For the text-containing cell, return its midpoint in [x, y] coordinate format. 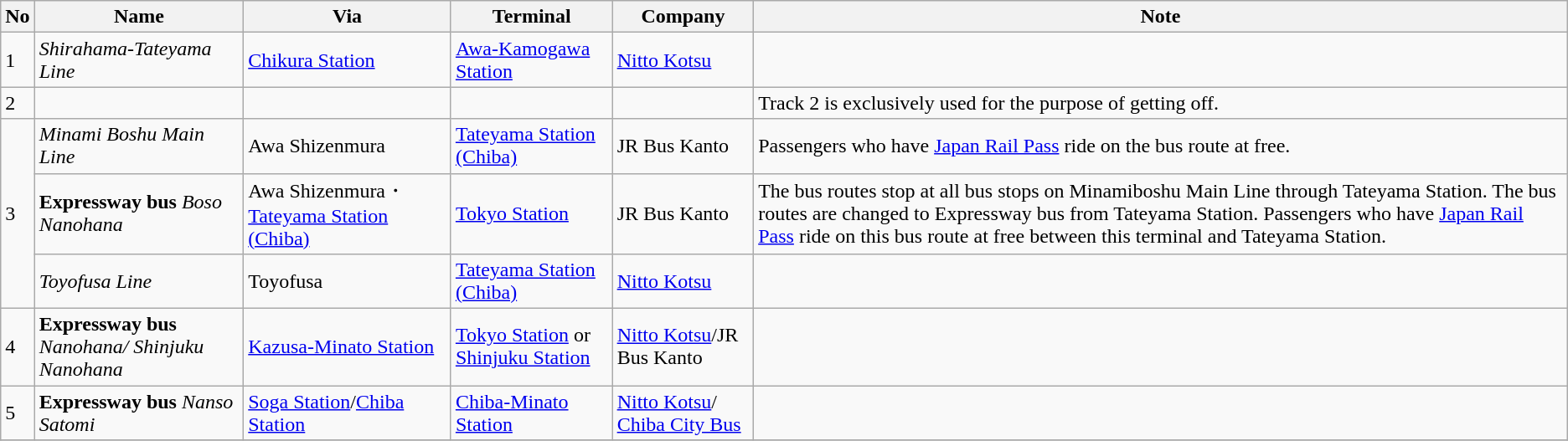
Terminal [531, 17]
Tokyo Station or Shinjuku Station [531, 347]
Passengers who have Japan Rail Pass ride on the bus route at free. [1161, 146]
Expressway bus Nanohana/ Shinjuku Nanohana [139, 347]
Via [348, 17]
5 [18, 413]
Name [139, 17]
4 [18, 347]
3 [18, 214]
Awa Shizenmura・Tateyama Station (Chiba) [348, 214]
Soga Station/Chiba Station [348, 413]
Toyofusa Line [139, 281]
Company [683, 17]
Toyofusa [348, 281]
Shirahama-Tateyama Line [139, 60]
Awa-Kamogawa Station [531, 60]
1 [18, 60]
Note [1161, 17]
2 [18, 103]
No [18, 17]
Chikura Station [348, 60]
Chiba-Minato Station [531, 413]
Expressway bus Nanso Satomi [139, 413]
Nitto Kotsu/JR Bus Kanto [683, 347]
Awa Shizenmura [348, 146]
Nitto Kotsu/ Chiba City Bus [683, 413]
Track 2 is exclusively used for the purpose of getting off. [1161, 103]
Tokyo Station [531, 214]
Expressway bus Boso Nanohana [139, 214]
Kazusa-Minato Station [348, 347]
Minami Boshu Main Line [139, 146]
